Detect which cell encompasses the target text, then output its [x, y] center coordinate. 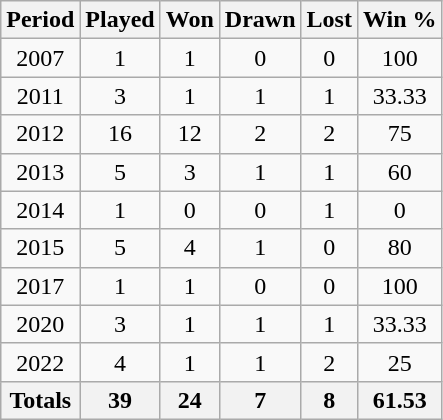
24 [190, 400]
Drawn [260, 20]
2015 [40, 248]
Lost [329, 20]
2014 [40, 210]
Played [120, 20]
25 [400, 362]
2017 [40, 286]
2020 [40, 324]
16 [120, 134]
Totals [40, 400]
12 [190, 134]
7 [260, 400]
8 [329, 400]
39 [120, 400]
61.53 [400, 400]
80 [400, 248]
60 [400, 172]
Win % [400, 20]
2013 [40, 172]
2022 [40, 362]
2011 [40, 96]
Period [40, 20]
2012 [40, 134]
75 [400, 134]
Won [190, 20]
2007 [40, 58]
